Extract the (x, y) coordinate from the center of the cell holding the provided text.  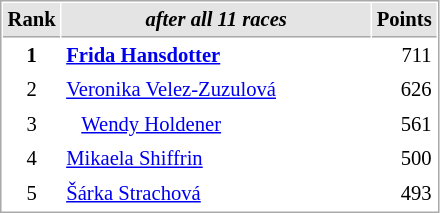
493 (404, 194)
Frida Hansdotter (216, 56)
2 (32, 90)
5 (32, 194)
Rank (32, 20)
Wendy Holdener (216, 124)
711 (404, 56)
after all 11 races (216, 20)
Points (404, 20)
Šárka Strachová (216, 194)
500 (404, 158)
1 (32, 56)
3 (32, 124)
561 (404, 124)
Mikaela Shiffrin (216, 158)
626 (404, 90)
4 (32, 158)
Veronika Velez-Zuzulová (216, 90)
